Provide the (X, Y) coordinate of the cell's center where the given text is located.  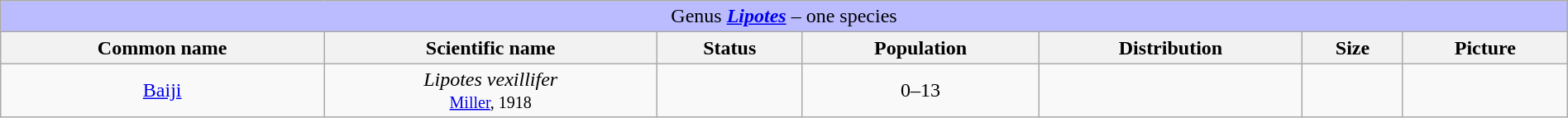
Scientific name (491, 48)
0–13 (921, 91)
Common name (162, 48)
Lipotes vexilliferMiller, 1918 (491, 91)
Status (729, 48)
Picture (1485, 48)
Baiji (162, 91)
Population (921, 48)
Genus Lipotes – one species (784, 17)
Size (1352, 48)
Distribution (1171, 48)
